Scan for the cell matching the given text and deliver its [x, y] coordinate at center. 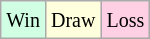
Draw [72, 20]
Win [24, 20]
Loss [126, 20]
